Determine the (x, y) coordinate at the center of the cell enclosing the given text.  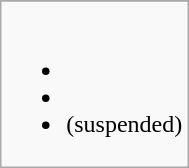
(suspended) (94, 84)
